Search for the cell housing the specified text and yield its (X, Y) center coordinate. 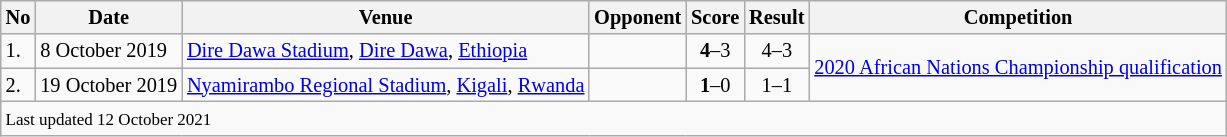
8 October 2019 (108, 51)
Score (715, 17)
2020 African Nations Championship qualification (1018, 68)
Nyamirambo Regional Stadium, Kigali, Rwanda (386, 85)
Dire Dawa Stadium, Dire Dawa, Ethiopia (386, 51)
1–1 (776, 85)
19 October 2019 (108, 85)
Venue (386, 17)
Date (108, 17)
Last updated 12 October 2021 (614, 118)
Opponent (638, 17)
No (18, 17)
Competition (1018, 17)
Result (776, 17)
1–0 (715, 85)
2. (18, 85)
1. (18, 51)
